Locate the cell with the specified text and output its (x, y) center coordinate. 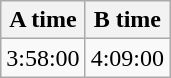
B time (127, 20)
4:09:00 (127, 58)
3:58:00 (43, 58)
A time (43, 20)
